Locate the cell with the specified text and output its [x, y] center coordinate. 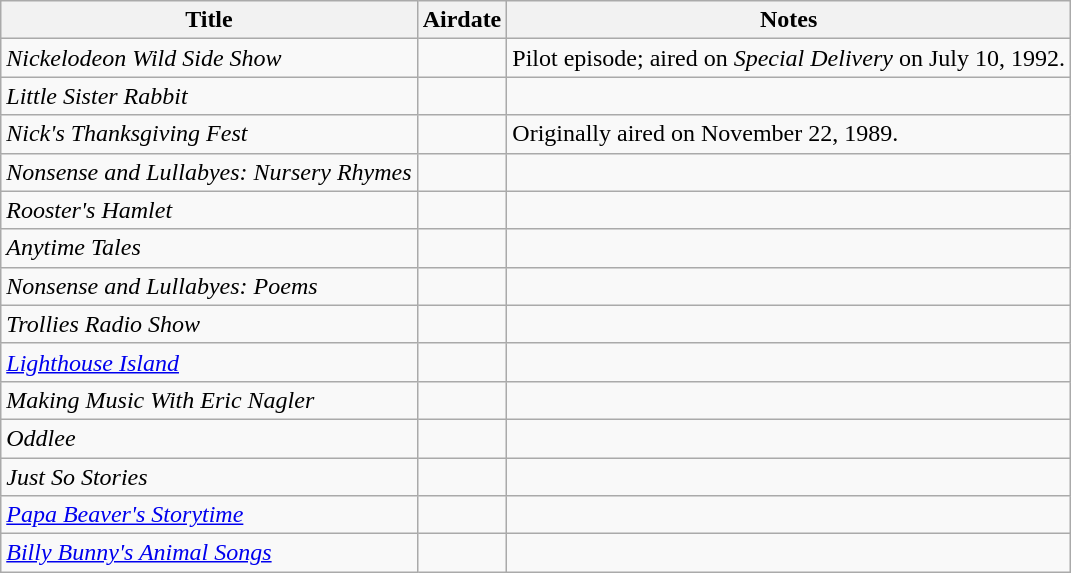
Anytime Tales [209, 248]
Title [209, 20]
Trollies Radio Show [209, 324]
Lighthouse Island [209, 362]
Nonsense and Lullabyes: Nursery Rhymes [209, 172]
Oddlee [209, 438]
Pilot episode; aired on Special Delivery on July 10, 1992. [789, 58]
Papa Beaver's Storytime [209, 515]
Little Sister Rabbit [209, 96]
Nonsense and Lullabyes: Poems [209, 286]
Just So Stories [209, 477]
Airdate [462, 20]
Rooster's Hamlet [209, 210]
Notes [789, 20]
Billy Bunny's Animal Songs [209, 553]
Nickelodeon Wild Side Show [209, 58]
Originally aired on November 22, 1989. [789, 134]
Nick's Thanksgiving Fest [209, 134]
Making Music With Eric Nagler [209, 400]
